Detect which cell encompasses the target text, then output its [X, Y] center coordinate. 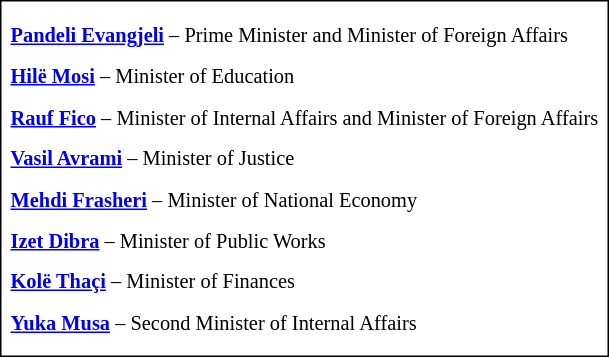
Izet Dibra – Minister of Public Works [304, 242]
Hilë Mosi – Minister of Education [304, 78]
Mehdi Frasheri – Minister of National Economy [304, 201]
Vasil Avrami – Minister of Justice [304, 160]
Rauf Fico – Minister of Internal Affairs and Minister of Foreign Affairs [304, 119]
Pandeli Evangjeli – Prime Minister and Minister of Foreign Affairs [304, 37]
Kolë Thaçi – Minister of Finances [304, 283]
Yuka Musa – Second Minister of Internal Affairs [304, 324]
